Return (x, y) of the center of cell containing provided text 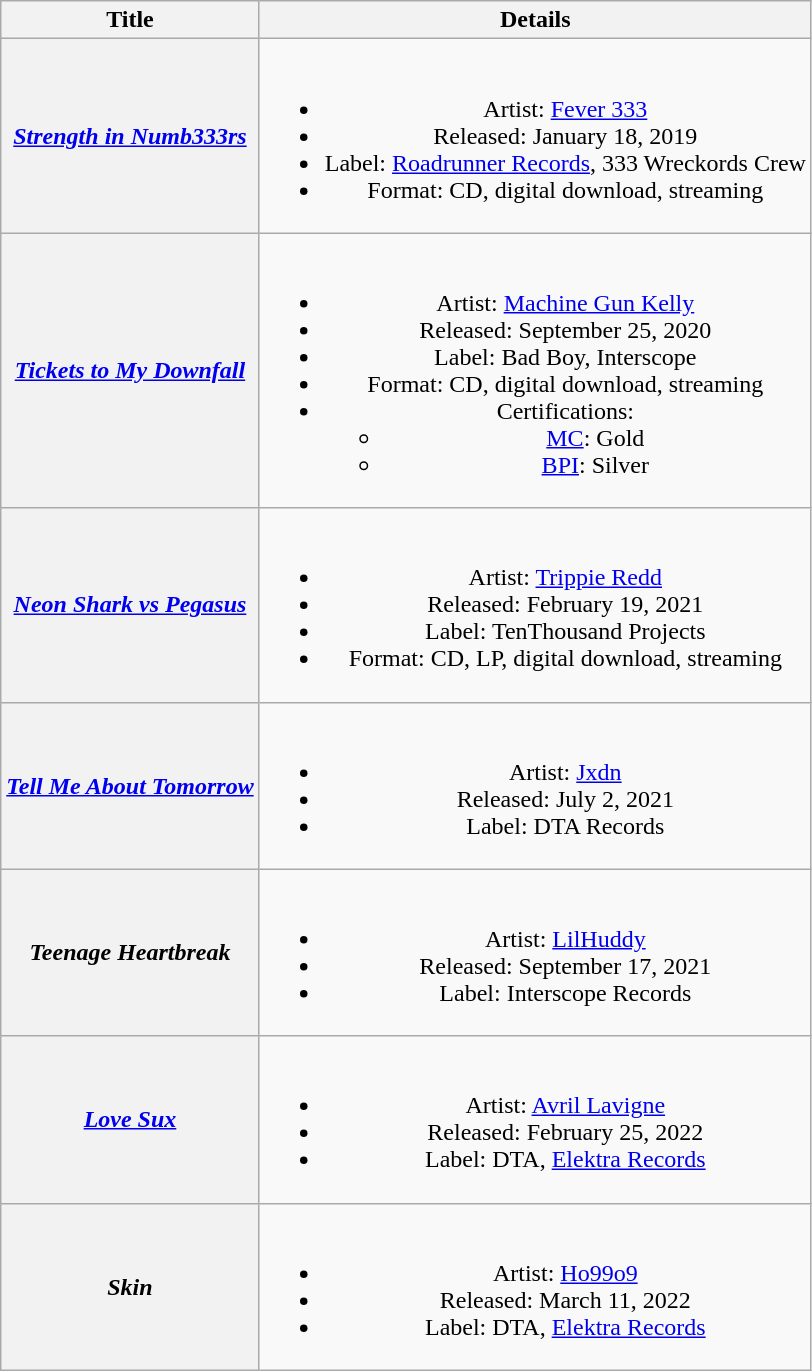
Strength in Numb333rs (130, 136)
Tell Me About Tomorrow (130, 786)
Tickets to My Downfall (130, 370)
Neon Shark vs Pegasus (130, 605)
Artist: Fever 333Released: January 18, 2019Label: Roadrunner Records, 333 Wreckords CrewFormat: CD, digital download, streaming (535, 136)
Love Sux (130, 1120)
Skin (130, 1286)
Artist: Ho99o9Released: March 11, 2022Label: DTA, Elektra Records (535, 1286)
Teenage Heartbreak (130, 952)
Artist: Trippie ReddReleased: February 19, 2021Label: TenThousand ProjectsFormat: CD, LP, digital download, streaming (535, 605)
Artist: LilHuddyReleased: September 17, 2021Label: Interscope Records (535, 952)
Artist: Avril LavigneReleased: February 25, 2022Label: DTA, Elektra Records (535, 1120)
Title (130, 20)
Artist: JxdnReleased: July 2, 2021Label: DTA Records (535, 786)
Details (535, 20)
